Locate the cell with the specified text and output its [X, Y] center coordinate. 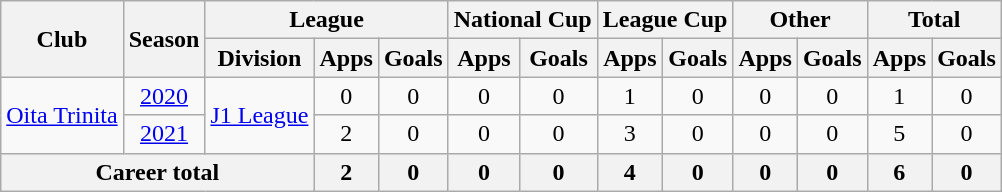
5 [899, 134]
Oita Trinita [62, 115]
6 [899, 172]
Career total [158, 172]
4 [630, 172]
Division [260, 58]
League Cup [665, 20]
2020 [164, 96]
National Cup [522, 20]
2021 [164, 134]
Season [164, 39]
Other [800, 20]
3 [630, 134]
League [326, 20]
Total [934, 20]
J1 League [260, 115]
Club [62, 39]
